For the text-containing cell, return its midpoint in (X, Y) coordinate format. 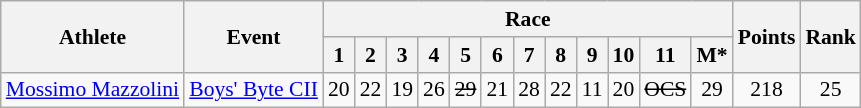
1 (339, 55)
10 (624, 55)
25 (830, 90)
M* (712, 55)
Boys' Byte CII (254, 90)
Race (528, 19)
28 (529, 90)
6 (497, 55)
2 (371, 55)
7 (529, 55)
218 (767, 90)
5 (466, 55)
Points (767, 36)
21 (497, 90)
8 (561, 55)
9 (592, 55)
Athlete (92, 36)
3 (402, 55)
4 (434, 55)
Event (254, 36)
Mossimo Mazzolini (92, 90)
19 (402, 90)
Rank (830, 36)
OCS (665, 90)
26 (434, 90)
